Extract the [x, y] coordinate from the center of the cell holding the provided text.  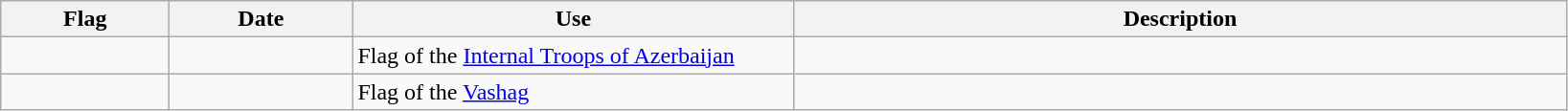
Description [1180, 19]
Flag [85, 19]
Date [261, 19]
Flag of the Internal Troops of Azerbaijan [573, 55]
Flag of the Vashag [573, 92]
Use [573, 19]
